Capture the cell that displays the provided text and extract its [X, Y] central coordinate. 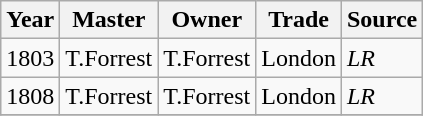
1808 [30, 96]
Year [30, 20]
Owner [207, 20]
Source [382, 20]
Master [109, 20]
1803 [30, 58]
Trade [299, 20]
